Identify which cell holds the provided text, then report its [X, Y] central coordinate. 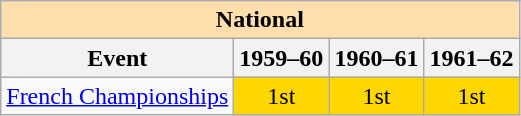
1959–60 [282, 58]
National [260, 20]
1961–62 [472, 58]
1960–61 [376, 58]
Event [118, 58]
French Championships [118, 96]
